Find where the given text appears and provide that cell's center as [X, Y] coordinate. 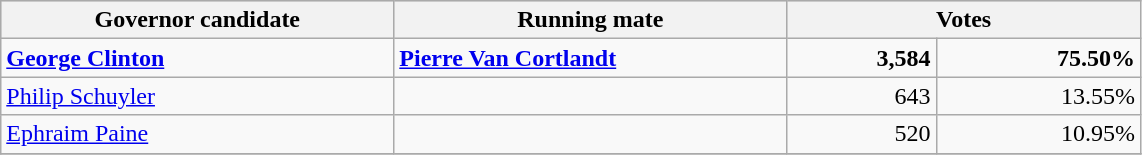
Votes [964, 20]
75.50% [1038, 58]
Running mate [590, 20]
13.55% [1038, 96]
Governor candidate [198, 20]
3,584 [862, 58]
Pierre Van Cortlandt [590, 58]
520 [862, 134]
Ephraim Paine [198, 134]
643 [862, 96]
George Clinton [198, 58]
Philip Schuyler [198, 96]
10.95% [1038, 134]
